From the cell containing the given text, extract its center point as [x, y] coordinate. 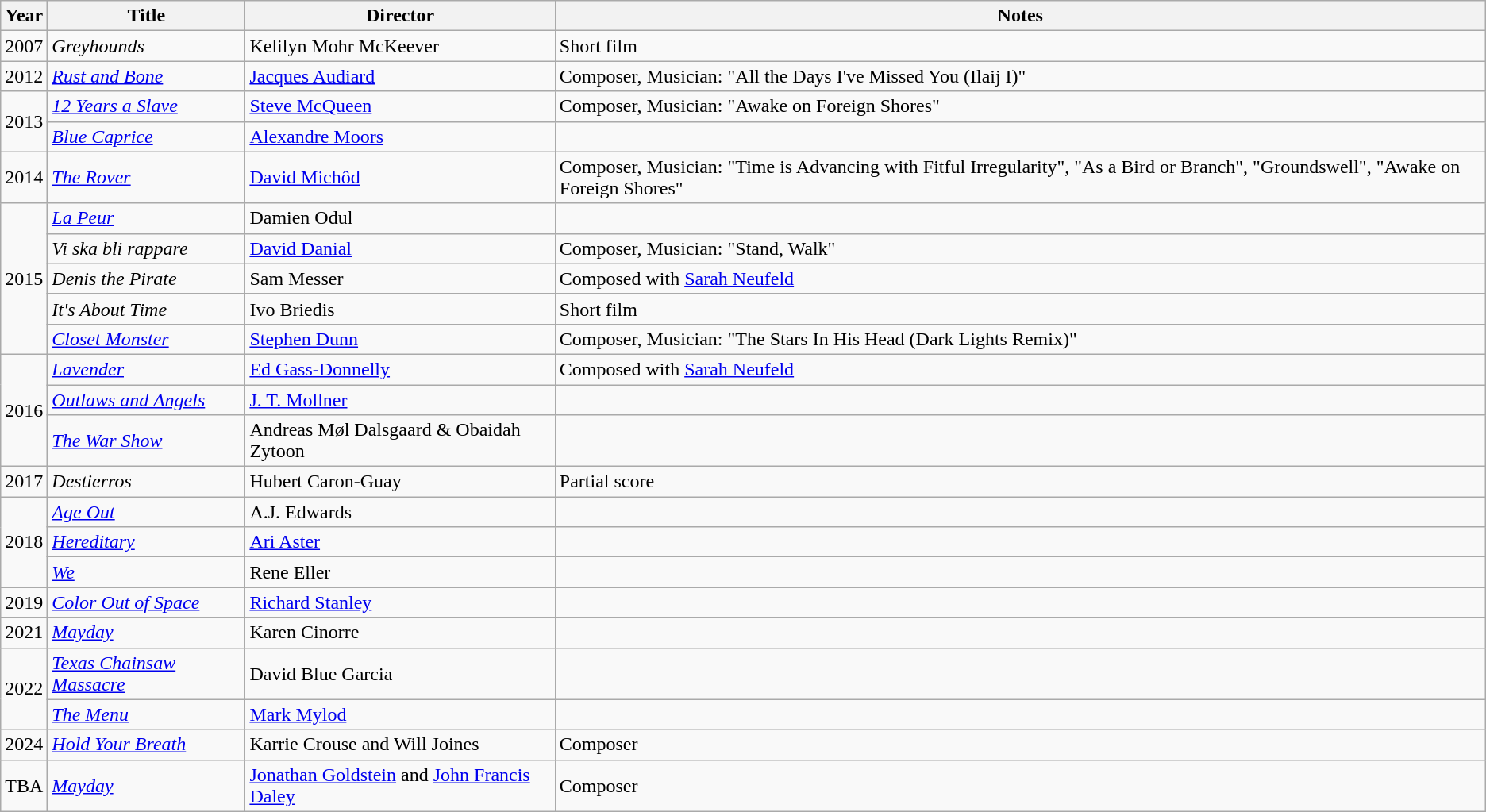
David Michôd [400, 178]
Jacques Audiard [400, 76]
2007 [24, 46]
David Blue Garcia [400, 673]
TBA [24, 786]
Andreas Møl Dalsgaard & Obaidah Zytoon [400, 441]
Composer, Musician: "Awake on Foreign Shores" [1020, 106]
Rust and Bone [146, 76]
It's About Time [146, 309]
Steve McQueen [400, 106]
Composer, Musician: "Time is Advancing with Fitful Irregularity", "As a Bird or Branch", "Groundswell", "Awake on Foreign Shores" [1020, 178]
Composer, Musician: "All the Days I've Missed You (Ilaij I)" [1020, 76]
Notes [1020, 16]
Color Out of Space [146, 602]
Title [146, 16]
Damien Odul [400, 218]
We [146, 572]
Alexandre Moors [400, 137]
The Rover [146, 178]
Closet Monster [146, 339]
Karrie Crouse and Will Joines [400, 745]
Blue Caprice [146, 137]
Karen Cinorre [400, 633]
2013 [24, 121]
Sam Messer [400, 279]
Vi ska bli rappare [146, 248]
Stephen Dunn [400, 339]
Partial score [1020, 482]
Kelilyn Mohr McKeever [400, 46]
Destierros [146, 482]
Hereditary [146, 542]
Greyhounds [146, 46]
2022 [24, 689]
Composer, Musician: "Stand, Walk" [1020, 248]
Ivo Briedis [400, 309]
Hubert Caron-Guay [400, 482]
David Danial [400, 248]
Denis the Pirate [146, 279]
Year [24, 16]
2014 [24, 178]
A.J. Edwards [400, 512]
2024 [24, 745]
Rene Eller [400, 572]
2016 [24, 410]
J. T. Mollner [400, 399]
2018 [24, 542]
La Peur [146, 218]
Lavender [146, 369]
Hold Your Breath [146, 745]
Jonathan Goldstein and John Francis Daley [400, 786]
2017 [24, 482]
Composer, Musician: "The Stars In His Head (Dark Lights Remix)" [1020, 339]
The War Show [146, 441]
2015 [24, 279]
Age Out [146, 512]
2021 [24, 633]
2019 [24, 602]
The Menu [146, 714]
Outlaws and Angels [146, 399]
Richard Stanley [400, 602]
2012 [24, 76]
Director [400, 16]
Texas Chainsaw Massacre [146, 673]
12 Years a Slave [146, 106]
Mark Mylod [400, 714]
Ed Gass-Donnelly [400, 369]
Ari Aster [400, 542]
